Find where the given text appears and provide that cell's center as (x, y) coordinate. 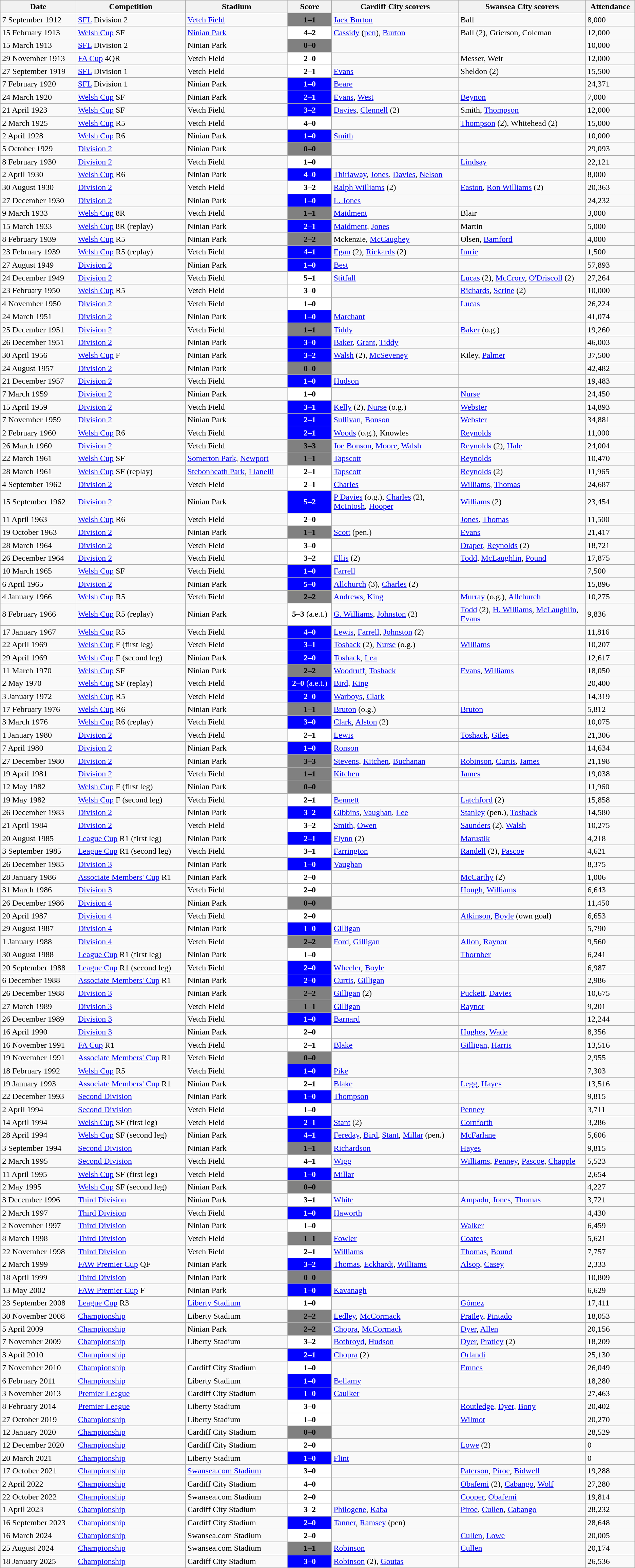
4,227 (610, 1187)
14,580 (610, 813)
23 February 1950 (38, 291)
27,264 (610, 278)
Kavanagh (395, 1290)
18,721 (610, 545)
Haworth (395, 1213)
2 April 2022 (38, 1484)
21 April 1984 (38, 826)
26,536 (610, 1561)
20,363 (610, 188)
6 April 1965 (38, 584)
Thornber (522, 954)
Blair (522, 213)
Richards, Scrine (2) (522, 291)
2 April 1928 (38, 136)
Stanley (pen.), Toshack (522, 813)
27 December 1930 (38, 200)
Cullen (522, 1548)
Dyer, Allen (522, 1329)
4,000 (610, 239)
8,356 (610, 1032)
15,000 (610, 123)
Welsh Cup 8R (131, 213)
15 March 1933 (38, 226)
30 August 1930 (38, 188)
27 December 1980 (38, 761)
Lucas (2), McCrory, O'Driscoll (2) (522, 278)
Lindsay (522, 162)
Todd, McLaughlin, Pound (522, 558)
McFarlane (522, 1135)
6,643 (610, 890)
Thompson (395, 1097)
Flint (395, 1458)
15,858 (610, 799)
7 November 2009 (38, 1342)
Messer, Weir (522, 58)
7 February 1920 (38, 84)
1 April 2023 (38, 1510)
5–2 (310, 502)
Egan (2), Rickards (2) (395, 252)
Cardiff City scorers (395, 7)
19 October 1963 (38, 532)
Hayes (522, 1148)
6 December 1988 (38, 980)
Lowe (2) (522, 1445)
22 December 1993 (38, 1097)
21 April 1923 (38, 110)
20,400 (610, 683)
Murray (o.g.), Allchurch (522, 597)
10,207 (610, 645)
Nurse (522, 394)
5,812 (610, 709)
McCarthy (2) (522, 877)
3 November 2013 (38, 1393)
White (395, 1200)
Coates (522, 1239)
27 September 1919 (38, 71)
Latchford (2) (522, 799)
Gilligan (2) (395, 993)
Allon, Raynor (522, 942)
2 March 1925 (38, 123)
Joe Bonson, Moore, Walsh (395, 446)
Stadium (237, 7)
41,074 (610, 316)
2,654 (610, 1174)
6,653 (610, 916)
Welsh Cup 8R (replay) (131, 226)
29 August 1987 (38, 929)
Smith, Thompson (522, 110)
19,288 (610, 1471)
Wilmot (522, 1419)
Bellamy (395, 1380)
1 January 1988 (38, 942)
Stevens, Kitchen, Buchanan (395, 761)
28 January 1986 (38, 877)
8 March 1998 (38, 1239)
37,500 (610, 355)
Williams, Penney, Pascoe, Chapple (522, 1161)
26 December 1951 (38, 342)
Wheeler, Boyle (395, 967)
21,198 (610, 761)
12 January 2020 (38, 1432)
15,896 (610, 584)
Maidment (395, 213)
Hudson (395, 381)
26 March 1960 (38, 446)
2 May 1970 (38, 683)
3,711 (610, 1109)
Fowler (395, 1239)
Woods (o.g.), Knowles (395, 433)
3 January 1972 (38, 696)
21,417 (610, 532)
28,232 (610, 1510)
2 April 1994 (38, 1109)
Saunders (2), Walsh (522, 826)
Beynon (522, 97)
2 November 1997 (38, 1226)
Baker, Grant, Tiddy (395, 342)
5 October 1929 (38, 149)
14,893 (610, 407)
Scott (pen.) (395, 532)
Kiley, Palmer (522, 355)
Gómez (522, 1303)
Toshack (2), Nurse (o.g.) (395, 645)
19 April 1981 (38, 774)
Flynn (2) (395, 838)
18,050 (610, 671)
7 March 1959 (38, 394)
Bird, King (395, 683)
Ball (522, 20)
22 March 1961 (38, 459)
19,038 (610, 774)
11,500 (610, 519)
Pratley, Pintado (522, 1316)
7 April 1980 (38, 748)
Kelly (2), Nurse (o.g.) (395, 407)
14,319 (610, 696)
FA Cup 4QR (131, 58)
7,000 (610, 97)
Ford, Gilligan (395, 942)
20,402 (610, 1406)
Toshack, Lea (395, 658)
Maidment, Jones (395, 226)
Charles (395, 484)
Ronson (395, 748)
FAW Premier Cup F (131, 1290)
6,629 (610, 1290)
16 April 1990 (38, 1032)
29,093 (610, 149)
James (522, 774)
Thomas, Bound (522, 1252)
5,606 (610, 1135)
1,500 (610, 252)
Cornforth (522, 1122)
9,560 (610, 942)
Thirlaway, Jones, Davies, Nelson (395, 175)
Reynolds (2) (522, 471)
13 May 2002 (38, 1290)
8 February 2014 (38, 1406)
Stebonheath Park, Llanelli (237, 471)
Fereday, Bird, Stant, Millar (pen.) (395, 1135)
P Davies (o.g.), Charles (2), McIntosh, Hooper (395, 502)
20,174 (610, 1548)
26 December 1964 (38, 558)
Thompson (2), Whitehead (2) (522, 123)
24 March 1920 (38, 97)
17,875 (610, 558)
19,814 (610, 1497)
5,000 (610, 226)
57,893 (610, 265)
34,881 (610, 420)
Thomas, Eckhardt, Williams (395, 1264)
28,529 (610, 1432)
20 March 2021 (38, 1458)
Woodruff, Toshack (395, 671)
3 April 2010 (38, 1355)
Olsen, Bamford (522, 239)
Wigg (395, 1161)
5,523 (610, 1161)
15 March 1913 (38, 45)
Competition (131, 7)
9 March 1933 (38, 213)
22,121 (610, 162)
18 April 1999 (38, 1277)
30 August 1988 (38, 954)
Marustik (522, 838)
27 March 1989 (38, 1006)
Baker (o.g.) (522, 329)
12,244 (610, 1019)
15 February 1913 (38, 33)
31 March 1986 (38, 890)
24,004 (610, 446)
Legg, Hayes (522, 1084)
8 February 1930 (38, 162)
Millar (395, 1174)
Davies, Clennell (2) (395, 110)
Attendance (610, 7)
5–0 (310, 584)
Alsop, Casey (522, 1264)
4,218 (610, 838)
21,306 (610, 735)
Clark, Alston (2) (395, 722)
12,617 (610, 658)
Imrie (522, 252)
4 November 1950 (38, 304)
6 February 2011 (38, 1380)
5 April 2009 (38, 1329)
17 October 2021 (38, 1471)
7,500 (610, 571)
46,003 (610, 342)
14 April 1994 (38, 1122)
7 November 2010 (38, 1368)
Lewis, Farrell, Johnston (2) (395, 632)
17,411 (610, 1303)
Stant (2) (395, 1122)
Atkinson, Boyle (own goal) (522, 916)
15 April 1959 (38, 407)
18,280 (610, 1380)
Evans, West (395, 97)
11 April 1995 (38, 1174)
18 January 2025 (38, 1561)
Smith (395, 136)
7,303 (610, 1071)
FAW Premier Cup QF (131, 1264)
Dyer, Pratley (2) (522, 1342)
Bothroyd, Hudson (395, 1342)
Tanner, Ramsey (pen) (395, 1523)
23 February 1939 (38, 252)
28 April 1994 (38, 1135)
Obafemi (2), Cabango, Wolf (522, 1484)
2,333 (610, 1264)
Vaughan (395, 864)
FA Cup R1 (131, 1045)
Welsh Cup F (131, 355)
2 February 1960 (38, 433)
4 September 1962 (38, 484)
Pike (395, 1071)
42,482 (610, 368)
8 February 1939 (38, 239)
L. Jones (395, 200)
18,209 (610, 1342)
12 December 2020 (38, 1445)
Andrews, King (395, 597)
29 November 1913 (38, 58)
Sullivan, Bonson (395, 420)
24,371 (610, 84)
Penney (522, 1109)
11,965 (610, 471)
26 December 1985 (38, 864)
11,960 (610, 787)
27 October 2019 (38, 1419)
Randell (2), Pascoe (522, 851)
18,053 (610, 1316)
22 April 1969 (38, 645)
Farrell (395, 571)
1 January 1980 (38, 735)
Toshack, Giles (522, 735)
19,483 (610, 381)
Score (310, 7)
Cullen, Lowe (522, 1535)
20,005 (610, 1535)
Caulker (395, 1393)
Emnes (522, 1368)
24 March 1951 (38, 316)
19 May 1982 (38, 799)
Swansea City scorers (522, 7)
12 May 1982 (38, 787)
27 August 1949 (38, 265)
19,260 (610, 329)
Allchurch (3), Charles (2) (395, 584)
6,987 (610, 967)
4–2 (310, 33)
11,816 (610, 632)
19 January 1993 (38, 1084)
Orlandi (522, 1355)
30 April 1956 (38, 355)
11 April 1963 (38, 519)
2,955 (610, 1058)
Welsh Cup R6 (replay) (131, 722)
2 March 1997 (38, 1213)
20 August 1985 (38, 838)
Sheldon (2) (522, 71)
30 November 2008 (38, 1316)
7 November 1959 (38, 420)
Reynolds (2), Hale (522, 446)
17 February 1976 (38, 709)
Robinson, Curtis, James (522, 761)
7 September 1912 (38, 20)
Robinson (395, 1548)
3 September 1994 (38, 1148)
22 November 1998 (38, 1252)
Ralph Williams (2) (395, 188)
Barnard (395, 1019)
10,675 (610, 993)
8 February 1966 (38, 615)
28 March 1964 (38, 545)
Puckett, Davies (522, 993)
League Cup R3 (131, 1303)
Philogene, Kaba (395, 1510)
11,450 (610, 903)
2 March 1999 (38, 1264)
Best (395, 265)
2–0 (a.e.t.) (310, 683)
Ampadu, Jones, Thomas (522, 1200)
10,809 (610, 1277)
16 March 2024 (38, 1535)
16 September 2023 (38, 1523)
26 December 1989 (38, 1019)
Lucas (522, 304)
27,463 (610, 1393)
19 November 1991 (38, 1058)
Hough, Williams (522, 890)
Williams (2) (522, 502)
10,470 (610, 459)
Jack Burton (395, 20)
Date (38, 7)
28,648 (610, 1523)
24,232 (610, 200)
Cooper, Obafemi (522, 1497)
3,721 (610, 1200)
Hughes, Wade (522, 1032)
Evans, Williams (522, 671)
Bruton (522, 709)
14,634 (610, 748)
24 December 1949 (38, 278)
Piroe, Cullen, Cabango (522, 1510)
5,621 (610, 1239)
20,156 (610, 1329)
6,459 (610, 1226)
Williams, Thomas (522, 484)
11 March 1970 (38, 671)
Richardson (395, 1148)
Bruton (o.g.) (395, 709)
Tiddy (395, 329)
8,375 (610, 864)
26 December 1983 (38, 813)
18 February 1992 (38, 1071)
Somerton Park, Newport (237, 459)
21 December 1957 (38, 381)
Smith, Owen (395, 826)
Walker (522, 1226)
Robinson (2), Goutas (395, 1561)
5–1 (310, 278)
17 January 1967 (38, 632)
20 September 1988 (38, 967)
9,201 (610, 1006)
2 April 1930 (38, 175)
23 September 2008 (38, 1303)
1,006 (610, 877)
15,500 (610, 71)
26,224 (610, 304)
28 March 1961 (38, 471)
Warboys, Clark (395, 696)
3,000 (610, 213)
4,430 (610, 1213)
3,286 (610, 1122)
11,000 (610, 433)
Paterson, Piroe, Bidwell (522, 1471)
15 September 1962 (38, 502)
20 April 1987 (38, 916)
Routledge, Dyer, Bony (522, 1406)
23,454 (610, 502)
4 January 1966 (38, 597)
Marchant (395, 316)
26,049 (610, 1368)
3 March 1976 (38, 722)
Kitchen (395, 774)
6,241 (610, 954)
Martin (522, 226)
Beare (395, 84)
24,687 (610, 484)
Ellis (2) (395, 558)
3 December 1996 (38, 1200)
Chopra (2) (395, 1355)
10,075 (610, 722)
Raynor (522, 1006)
25 August 2024 (38, 1548)
2 March 1995 (38, 1161)
Ball (2), Grierson, Coleman (522, 33)
Farrington (395, 851)
Stitfall (395, 278)
25,130 (610, 1355)
Mckenzie, McCaughey (395, 239)
27,280 (610, 1484)
Curtis, Gilligan (395, 980)
Gibbins, Vaughan, Lee (395, 813)
25 December 1951 (38, 329)
Gilligan, Harris (522, 1045)
3 September 1985 (38, 851)
4,621 (610, 851)
Lewis (395, 735)
26 December 1986 (38, 903)
24 August 1957 (38, 368)
Bennett (395, 799)
10 March 1965 (38, 571)
9,836 (610, 615)
2,986 (610, 980)
Jones, Thomas (522, 519)
Walsh (2), McSeveney (395, 355)
7,757 (610, 1252)
26 December 1988 (38, 993)
5,790 (610, 929)
Cassidy (pen), Burton (395, 33)
Todd (2), H. Williams, McLaughlin, Evans (522, 615)
24,450 (610, 394)
G. Williams, Johnston (2) (395, 615)
29 April 1969 (38, 658)
2 May 1995 (38, 1187)
Ledley, McCormack (395, 1316)
20,270 (610, 1419)
Chopra, McCormack (395, 1329)
Draper, Reynolds (2) (522, 545)
16 November 1991 (38, 1045)
22 October 2022 (38, 1497)
Easton, Ron Williams (2) (522, 188)
5–3 (a.e.t.) (310, 615)
